Output the (X, Y) coordinate of the center of the cell containing the given text.  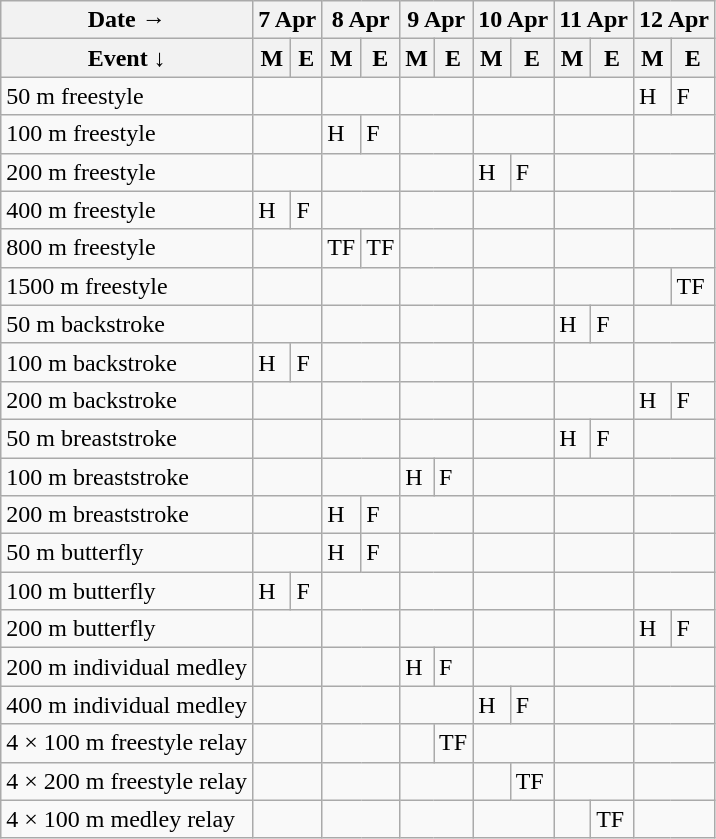
9 Apr (436, 20)
100 m backstroke (127, 362)
1500 m freestyle (127, 286)
200 m backstroke (127, 400)
Event ↓ (127, 58)
200 m breaststroke (127, 515)
4 × 100 m medley relay (127, 819)
12 Apr (674, 20)
8 Apr (361, 20)
400 m freestyle (127, 210)
50 m backstroke (127, 324)
Date → (127, 20)
100 m butterfly (127, 591)
7 Apr (288, 20)
200 m butterfly (127, 629)
200 m individual medley (127, 667)
400 m individual medley (127, 705)
11 Apr (594, 20)
50 m freestyle (127, 96)
100 m freestyle (127, 134)
50 m butterfly (127, 553)
100 m breaststroke (127, 477)
50 m breaststroke (127, 438)
10 Apr (514, 20)
4 × 200 m freestyle relay (127, 781)
4 × 100 m freestyle relay (127, 743)
800 m freestyle (127, 248)
200 m freestyle (127, 172)
